Search for the cell housing the specified text and yield its (x, y) center coordinate. 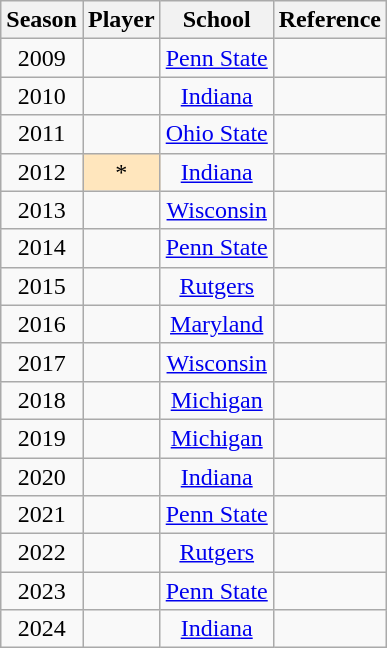
Ohio State (216, 134)
2021 (42, 515)
2011 (42, 134)
School (216, 20)
2023 (42, 591)
2017 (42, 362)
2009 (42, 58)
Maryland (216, 324)
2018 (42, 400)
2020 (42, 477)
Reference (330, 20)
2024 (42, 629)
2014 (42, 248)
2015 (42, 286)
2012 (42, 172)
Player (121, 20)
2019 (42, 438)
* (121, 172)
2016 (42, 324)
2022 (42, 553)
Season (42, 20)
2013 (42, 210)
2010 (42, 96)
